Search for the cell housing the specified text and yield its (X, Y) center coordinate. 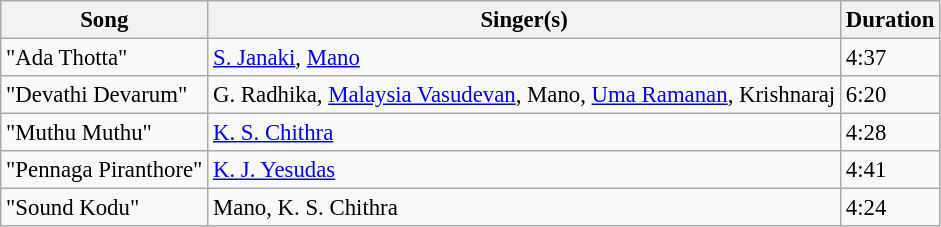
Song (104, 20)
K. S. Chithra (524, 133)
S. Janaki, Mano (524, 58)
Singer(s) (524, 20)
G. Radhika, Malaysia Vasudevan, Mano, Uma Ramanan, Krishnaraj (524, 95)
Mano, K. S. Chithra (524, 208)
4:37 (890, 58)
4:41 (890, 170)
6:20 (890, 95)
"Muthu Muthu" (104, 133)
"Pennaga Piranthore" (104, 170)
4:24 (890, 208)
K. J. Yesudas (524, 170)
Duration (890, 20)
"Sound Kodu" (104, 208)
"Devathi Devarum" (104, 95)
"Ada Thotta" (104, 58)
4:28 (890, 133)
